For the text-containing cell, return its midpoint in [x, y] coordinate format. 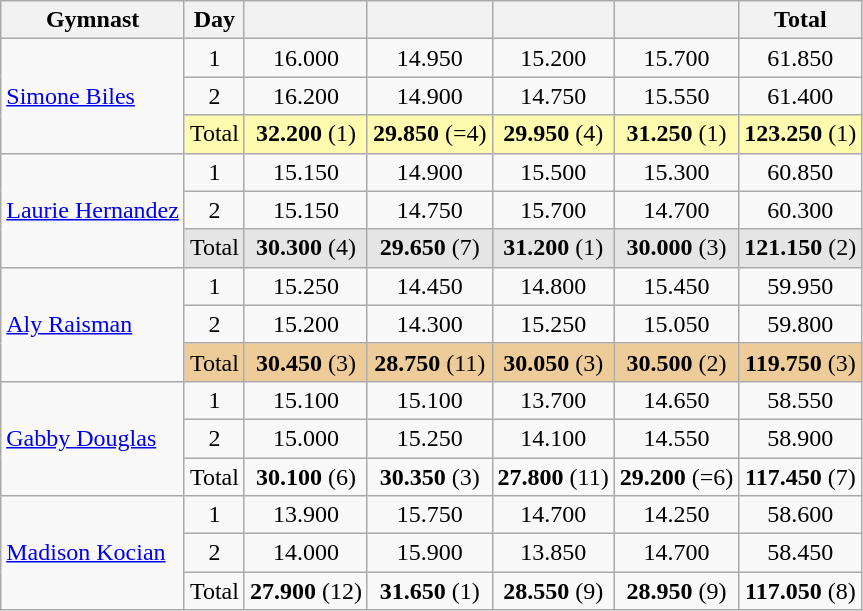
16.000 [306, 58]
29.850 (=4) [430, 134]
14.100 [553, 438]
13.700 [553, 400]
58.450 [800, 553]
Madison Kocian [93, 553]
Day [214, 20]
14.000 [306, 553]
Gymnast [93, 20]
16.200 [306, 96]
15.900 [430, 553]
Aly Raisman [93, 324]
32.200 (1) [306, 134]
14.300 [430, 324]
14.450 [430, 286]
31.650 (1) [430, 591]
28.950 (9) [676, 591]
15.500 [553, 172]
Simone Biles [93, 96]
60.850 [800, 172]
61.400 [800, 96]
30.050 (3) [553, 362]
31.250 (1) [676, 134]
117.050 (8) [800, 591]
28.550 (9) [553, 591]
58.600 [800, 515]
59.800 [800, 324]
Gabby Douglas [93, 438]
15.300 [676, 172]
29.650 (7) [430, 248]
15.750 [430, 515]
27.900 (12) [306, 591]
60.300 [800, 210]
14.250 [676, 515]
30.100 (6) [306, 477]
27.800 (11) [553, 477]
15.000 [306, 438]
121.150 (2) [800, 248]
29.950 (4) [553, 134]
31.200 (1) [553, 248]
30.000 (3) [676, 248]
28.750 (11) [430, 362]
15.050 [676, 324]
14.550 [676, 438]
29.200 (=6) [676, 477]
30.450 (3) [306, 362]
59.950 [800, 286]
15.450 [676, 286]
123.250 (1) [800, 134]
14.800 [553, 286]
14.950 [430, 58]
117.450 (7) [800, 477]
Laurie Hernandez [93, 210]
61.850 [800, 58]
13.900 [306, 515]
30.350 (3) [430, 477]
58.900 [800, 438]
58.550 [800, 400]
30.300 (4) [306, 248]
15.550 [676, 96]
14.650 [676, 400]
13.850 [553, 553]
119.750 (3) [800, 362]
30.500 (2) [676, 362]
